Detect which cell encompasses the target text, then output its (x, y) center coordinate. 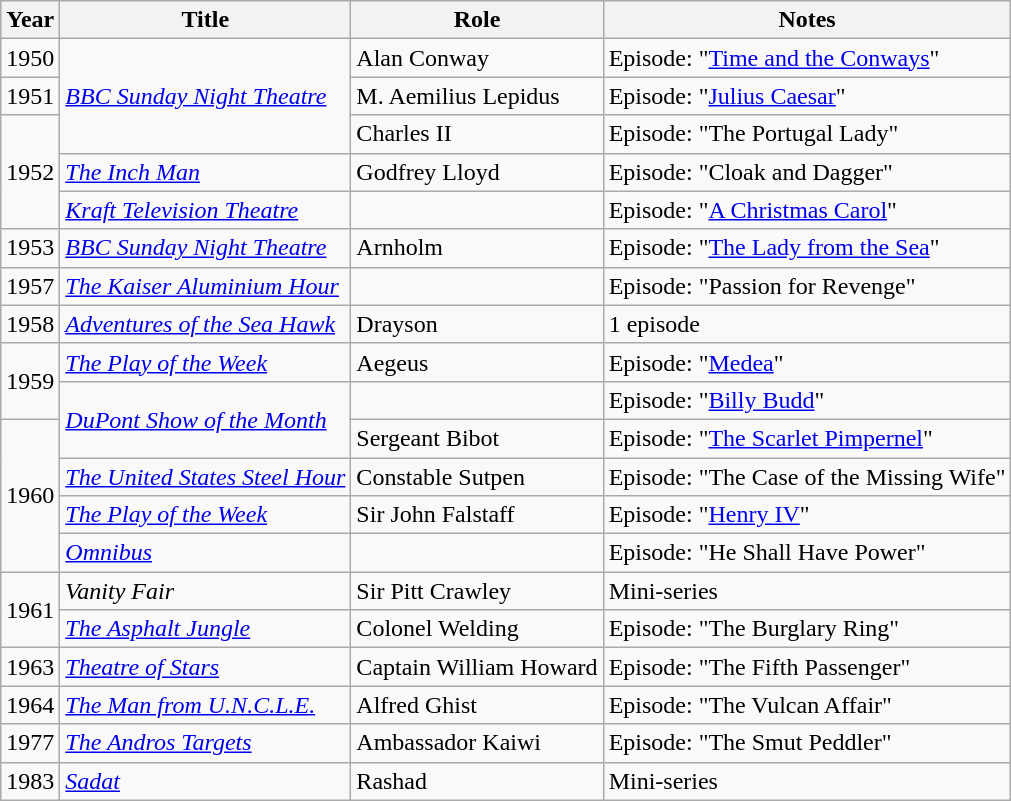
Episode: "The Vulcan Affair" (807, 705)
Episode: "Billy Budd" (807, 400)
Episode: "Henry IV" (807, 515)
Title (206, 20)
Theatre of Stars (206, 667)
Episode: "The Fifth Passenger" (807, 667)
The United States Steel Hour (206, 477)
M. Aemilius Lepidus (477, 96)
Episode: "Medea" (807, 362)
1953 (30, 248)
1950 (30, 58)
Ambassador Kaiwi (477, 743)
Sergeant Bibot (477, 438)
Episode: "Passion for Revenge" (807, 286)
Episode: "Time and the Conways" (807, 58)
Omnibus (206, 553)
Sir John Falstaff (477, 515)
1958 (30, 324)
Episode: "The Case of the Missing Wife" (807, 477)
Role (477, 20)
1964 (30, 705)
Episode: "He Shall Have Power" (807, 553)
DuPont Show of the Month (206, 419)
The Andros Targets (206, 743)
Episode: "Julius Caesar" (807, 96)
1957 (30, 286)
1961 (30, 610)
Year (30, 20)
The Man from U.N.C.L.E. (206, 705)
Charles II (477, 134)
Notes (807, 20)
1 episode (807, 324)
Constable Sutpen (477, 477)
Episode: "Cloak and Dagger" (807, 172)
Captain William Howard (477, 667)
Episode: "The Lady from the Sea" (807, 248)
The Kaiser Aluminium Hour (206, 286)
Episode: "The Scarlet Pimpernel" (807, 438)
The Inch Man (206, 172)
1960 (30, 495)
1983 (30, 781)
Drayson (477, 324)
Rashad (477, 781)
Vanity Fair (206, 591)
1952 (30, 172)
Alan Conway (477, 58)
Episode: "The Portugal Lady" (807, 134)
Colonel Welding (477, 629)
Adventures of the Sea Hawk (206, 324)
Sadat (206, 781)
1963 (30, 667)
Sir Pitt Crawley (477, 591)
Episode: "The Smut Peddler" (807, 743)
Godfrey Lloyd (477, 172)
Episode: "The Burglary Ring" (807, 629)
1977 (30, 743)
The Asphalt Jungle (206, 629)
1959 (30, 381)
Aegeus (477, 362)
Arnholm (477, 248)
1951 (30, 96)
Episode: "A Christmas Carol" (807, 210)
Kraft Television Theatre (206, 210)
Alfred Ghist (477, 705)
